Search for the cell housing the specified text and yield its (X, Y) center coordinate. 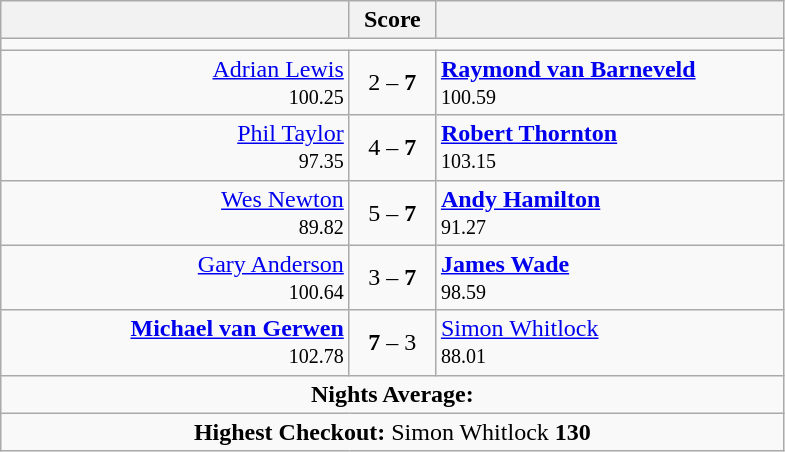
Robert Thornton 103.15 (610, 148)
Michael van Gerwen 102.78 (176, 342)
7 – 3 (392, 342)
Score (392, 20)
Nights Average: (392, 394)
James Wade 98.59 (610, 278)
3 – 7 (392, 278)
5 – 7 (392, 212)
2 – 7 (392, 82)
Andy Hamilton 91.27 (610, 212)
Gary Anderson 100.64 (176, 278)
Wes Newton 89.82 (176, 212)
Highest Checkout: Simon Whitlock 130 (392, 432)
Raymond van Barneveld 100.59 (610, 82)
Phil Taylor 97.35 (176, 148)
Simon Whitlock 88.01 (610, 342)
4 – 7 (392, 148)
Adrian Lewis 100.25 (176, 82)
